Pinpoint the cell where the given text exists, returning its [X, Y] midpoint coordinate. 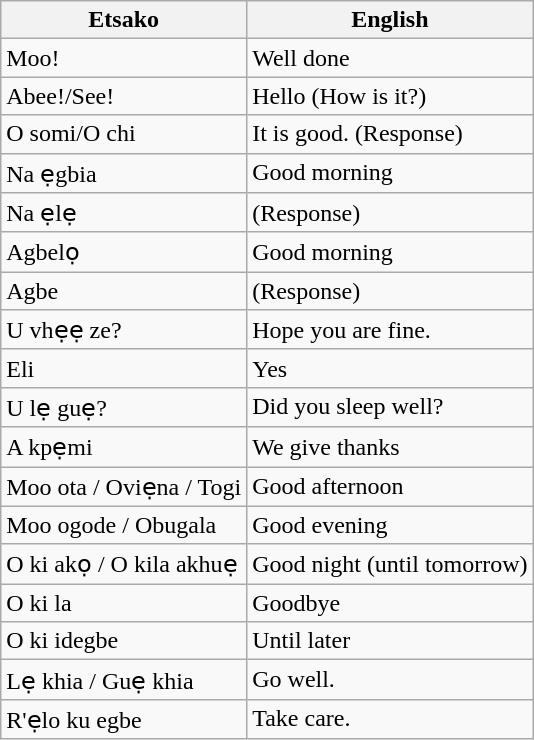
O ki akọ / O kila akhuẹ [124, 564]
Hello (How is it?) [390, 96]
O ki la [124, 603]
Yes [390, 368]
Good afternoon [390, 486]
Good night (until tomorrow) [390, 564]
Well done [390, 58]
Eli [124, 368]
Moo ota / Oviẹna / Togi [124, 486]
Take care. [390, 719]
Until later [390, 641]
A kpẹmi [124, 447]
U lẹ guẹ? [124, 407]
We give thanks [390, 447]
R'ẹlo ku egbe [124, 719]
Hope you are fine. [390, 330]
English [390, 20]
Agbe [124, 291]
Lẹ khia / Guẹ khia [124, 680]
O somi/O chi [124, 134]
O ki idegbe [124, 641]
Did you sleep well? [390, 407]
Na ẹlẹ [124, 213]
Agbelọ [124, 252]
Goodbye [390, 603]
Moo ogode / Obugala [124, 525]
U vhẹẹ ze? [124, 330]
Go well. [390, 680]
Good evening [390, 525]
Etsako [124, 20]
Abee!/See! [124, 96]
Moo! [124, 58]
Na ẹgbia [124, 173]
It is good. (Response) [390, 134]
